Scan for the cell matching the given text and deliver its [X, Y] coordinate at center. 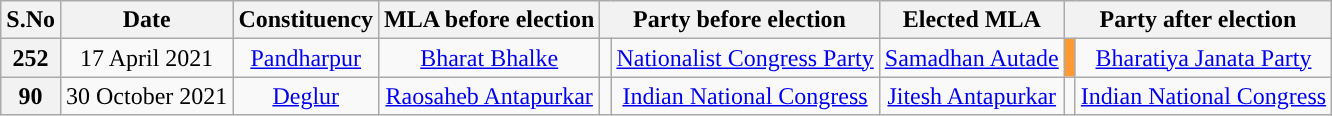
Raosaheb Antapurkar [490, 96]
Pandharpur [306, 58]
30 October 2021 [146, 96]
Samadhan Autade [972, 58]
Nationalist Congress Party [745, 58]
Bharat Bhalke [490, 58]
Bharatiya Janata Party [1203, 58]
Party after election [1198, 20]
252 [31, 58]
Elected MLA [972, 20]
MLA before election [490, 20]
Deglur [306, 96]
90 [31, 96]
Constituency [306, 20]
17 April 2021 [146, 58]
Date [146, 20]
S.No [31, 20]
Jitesh Antapurkar [972, 96]
Party before election [740, 20]
